Capture the cell that displays the provided text and extract its (x, y) central coordinate. 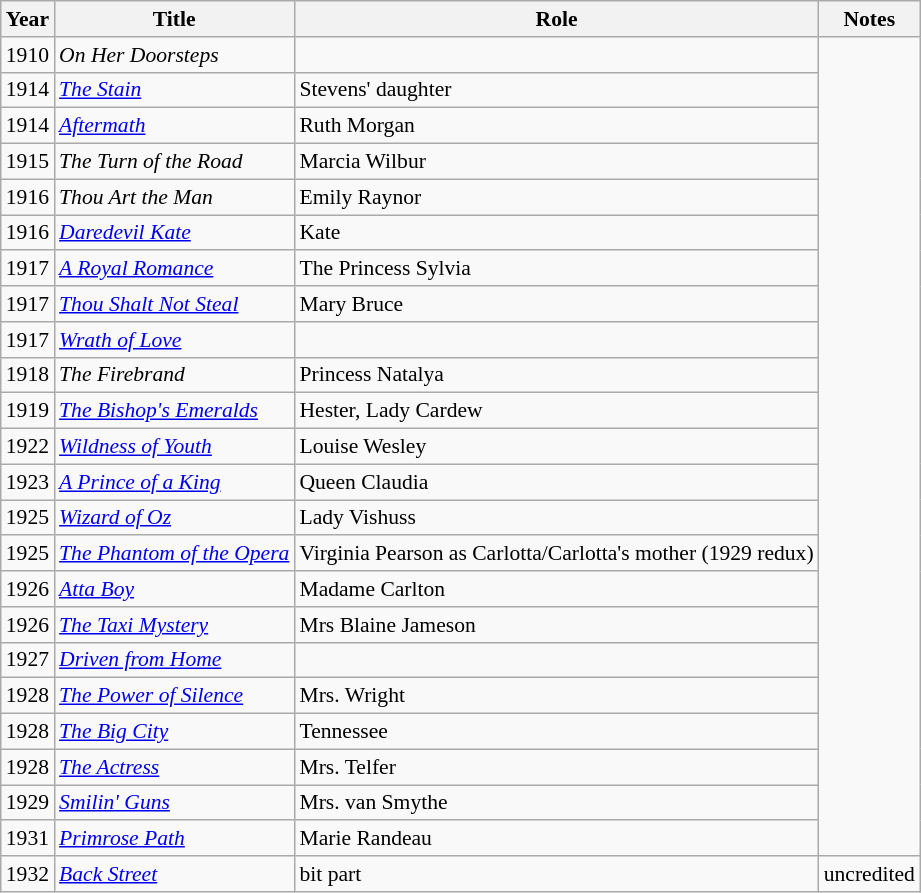
bit part (556, 874)
Year (28, 19)
Louise Wesley (556, 447)
The Big City (174, 732)
1932 (28, 874)
Mrs. van Smythe (556, 803)
A Prince of a King (174, 482)
Wrath of Love (174, 340)
uncredited (870, 874)
The Bishop's Emeralds (174, 411)
Smilin' Guns (174, 803)
Mrs Blaine Jameson (556, 625)
Hester, Lady Cardew (556, 411)
Mrs. Telfer (556, 767)
Mrs. Wright (556, 696)
1931 (28, 839)
Ruth Morgan (556, 126)
Marcia Wilbur (556, 162)
The Stain (174, 90)
Back Street (174, 874)
Queen Claudia (556, 482)
Primrose Path (174, 839)
Role (556, 19)
Thou Shalt Not Steal (174, 304)
1910 (28, 55)
The Phantom of the Opera (174, 554)
Tennessee (556, 732)
Aftermath (174, 126)
Mary Bruce (556, 304)
1929 (28, 803)
Emily Raynor (556, 197)
1927 (28, 660)
Title (174, 19)
Madame Carlton (556, 589)
1915 (28, 162)
1919 (28, 411)
The Firebrand (174, 375)
1922 (28, 447)
Atta Boy (174, 589)
On Her Doorsteps (174, 55)
Daredevil Kate (174, 233)
Wildness of Youth (174, 447)
Stevens' daughter (556, 90)
The Actress (174, 767)
Wizard of Oz (174, 518)
Thou Art the Man (174, 197)
Marie Randeau (556, 839)
1923 (28, 482)
The Princess Sylvia (556, 269)
Kate (556, 233)
The Taxi Mystery (174, 625)
1918 (28, 375)
Princess Natalya (556, 375)
Driven from Home (174, 660)
A Royal Romance (174, 269)
The Turn of the Road (174, 162)
Lady Vishuss (556, 518)
Notes (870, 19)
The Power of Silence (174, 696)
Virginia Pearson as Carlotta/Carlotta's mother (1929 redux) (556, 554)
